Return the [x, y] coordinate for the center point of the cell that contains the specified text.  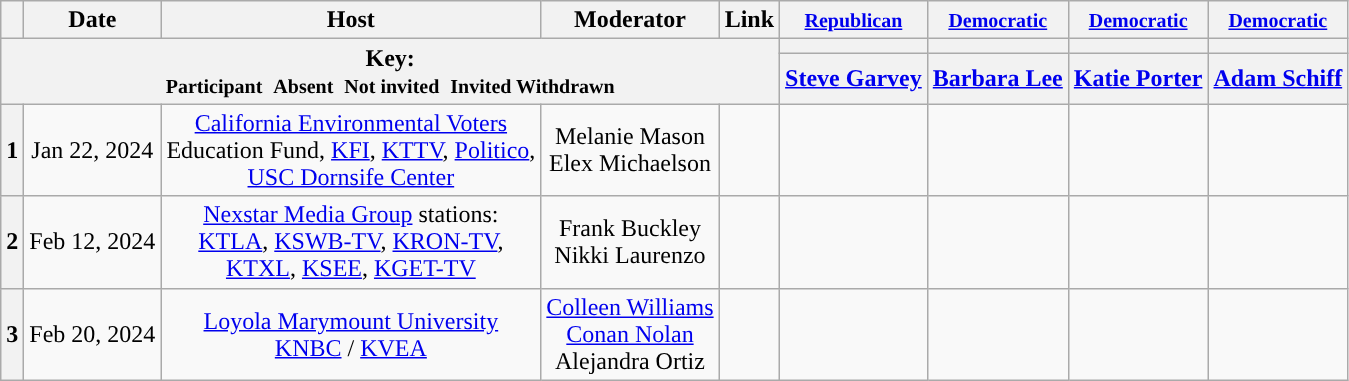
Moderator [630, 20]
Feb 20, 2024 [92, 334]
Loyola Marymount UniversityKNBC / KVEA [351, 334]
2 [12, 242]
Adam Schiff [1278, 78]
Barbara Lee [998, 78]
Frank BuckleyNikki Laurenzo [630, 242]
Nexstar Media Group stations:KTLA, KSWB-TV, KRON-TV,KTXL, KSEE, KGET-TV [351, 242]
Colleen WilliamsConan NolanAlejandra Ortiz [630, 334]
Key: Participant Absent Not invited Invited Withdrawn [390, 72]
California Environmental VotersEducation Fund, KFI, KTTV, Politico, USC Dornsife Center [351, 150]
Host [351, 20]
Melanie MasonElex Michaelson [630, 150]
Jan 22, 2024 [92, 150]
Steve Garvey [854, 78]
Date [92, 20]
Feb 12, 2024 [92, 242]
Katie Porter [1138, 78]
3 [12, 334]
Republican [854, 20]
1 [12, 150]
Link [749, 20]
